Capture the cell that displays the provided text and extract its (X, Y) central coordinate. 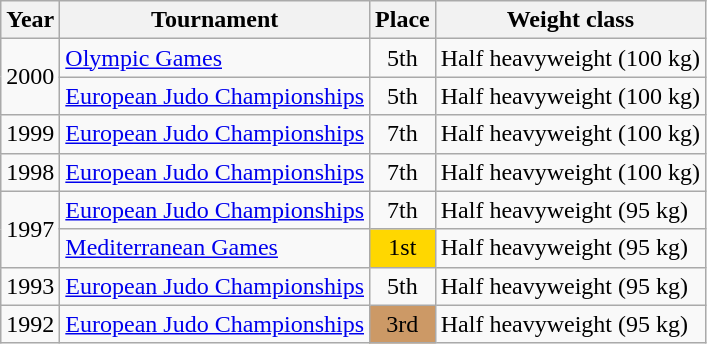
Weight class (570, 20)
Year (30, 20)
3rd (403, 324)
1993 (30, 286)
Mediterranean Games (215, 248)
1997 (30, 229)
1st (403, 248)
Tournament (215, 20)
1998 (30, 172)
2000 (30, 77)
Place (403, 20)
Olympic Games (215, 58)
1992 (30, 324)
1999 (30, 134)
